Find where the given text appears and provide that cell's center as [x, y] coordinate. 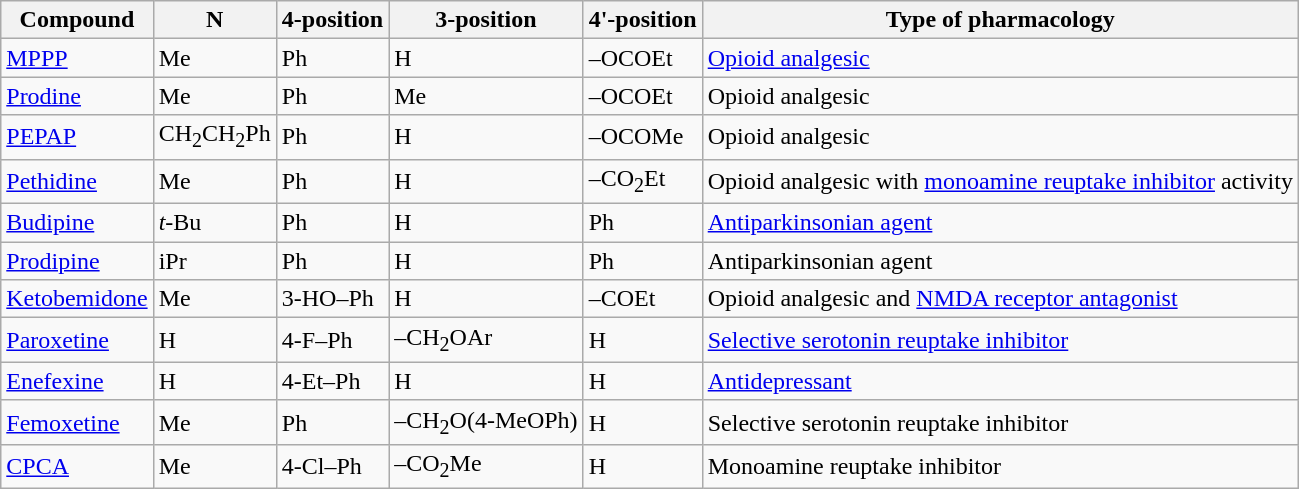
4-Et–Ph [332, 381]
3-HO–Ph [332, 299]
Enefexine [77, 381]
4-position [332, 20]
N [214, 20]
–CH2O(4-MeOPh) [486, 422]
Pethidine [77, 181]
Compound [77, 20]
PEPAP [77, 137]
MPPP [77, 58]
–CO2Me [486, 467]
–CH2OAr [486, 340]
Type of pharmacology [1000, 20]
Opioid analgesic and NMDA receptor antagonist [1000, 299]
–COEt [642, 299]
4-F–Ph [332, 340]
3-position [486, 20]
4-Cl–Ph [332, 467]
–CO2Et [642, 181]
Femoxetine [77, 422]
Budipine [77, 223]
4'-position [642, 20]
Monoamine reuptake inhibitor [1000, 467]
CH2CH2Ph [214, 137]
–OCOMe [642, 137]
Prodine [77, 96]
Antidepressant [1000, 381]
Prodipine [77, 261]
iPr [214, 261]
t-Bu [214, 223]
CPCA [77, 467]
Ketobemidone [77, 299]
Opioid analgesic with monoamine reuptake inhibitor activity [1000, 181]
Paroxetine [77, 340]
